Determine the [X, Y] coordinate at the center of the cell enclosing the given text.  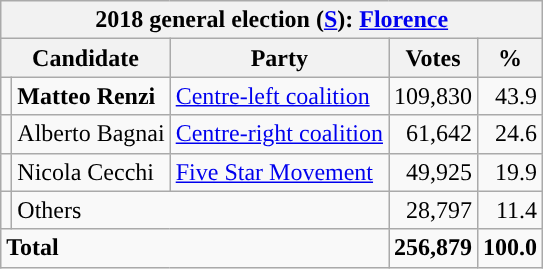
19.9 [510, 172]
Total [195, 248]
43.9 [510, 96]
Centre-left coalition [279, 96]
Candidate [86, 58]
Others [200, 210]
100.0 [510, 248]
49,925 [434, 172]
2018 general election (S): Florence [272, 20]
Alberto Bagnai [91, 134]
Matteo Renzi [91, 96]
11.4 [510, 210]
24.6 [510, 134]
256,879 [434, 248]
% [510, 58]
Five Star Movement [279, 172]
28,797 [434, 210]
Nicola Cecchi [91, 172]
61,642 [434, 134]
Votes [434, 58]
109,830 [434, 96]
Centre-right coalition [279, 134]
Party [279, 58]
